Scan for the cell matching the given text and deliver its (X, Y) coordinate at center. 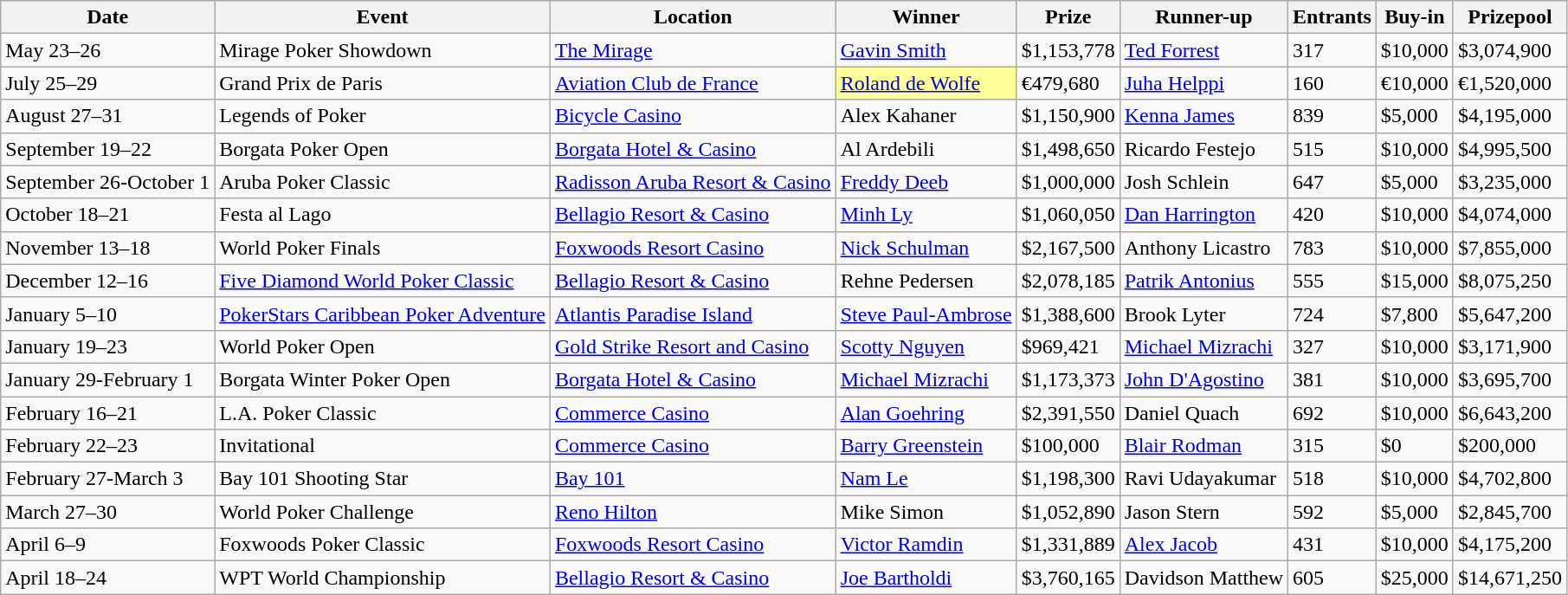
Borgata Poker Open (383, 149)
L.A. Poker Classic (383, 413)
Barry Greenstein (926, 446)
$6,643,200 (1510, 413)
Foxwoods Poker Classic (383, 545)
February 22–23 (107, 446)
WPT World Championship (383, 578)
October 18–21 (107, 215)
$1,052,890 (1068, 512)
605 (1332, 578)
€1,520,000 (1510, 83)
$1,000,000 (1068, 182)
€10,000 (1415, 83)
John D'Agostino (1203, 379)
Anthony Licastro (1203, 248)
$15,000 (1415, 281)
Date (107, 17)
$7,855,000 (1510, 248)
$3,171,900 (1510, 346)
Grand Prix de Paris (383, 83)
Radisson Aruba Resort & Casino (693, 182)
Prize (1068, 17)
February 27-March 3 (107, 479)
Mirage Poker Showdown (383, 50)
$3,695,700 (1510, 379)
Festa al Lago (383, 215)
$4,995,500 (1510, 149)
420 (1332, 215)
Atlantis Paradise Island (693, 314)
592 (1332, 512)
Freddy Deeb (926, 182)
839 (1332, 116)
518 (1332, 479)
$25,000 (1415, 578)
Entrants (1332, 17)
Dan Harrington (1203, 215)
Five Diamond World Poker Classic (383, 281)
515 (1332, 149)
315 (1332, 446)
Nick Schulman (926, 248)
$4,195,000 (1510, 116)
$1,498,650 (1068, 149)
January 29-February 1 (107, 379)
February 16–21 (107, 413)
May 23–26 (107, 50)
$7,800 (1415, 314)
Nam Le (926, 479)
$200,000 (1510, 446)
Aviation Club de France (693, 83)
Legends of Poker (383, 116)
647 (1332, 182)
Josh Schlein (1203, 182)
January 19–23 (107, 346)
July 25–29 (107, 83)
$1,153,778 (1068, 50)
317 (1332, 50)
Bicycle Casino (693, 116)
Prizepool (1510, 17)
Ted Forrest (1203, 50)
December 12–16 (107, 281)
$2,167,500 (1068, 248)
Blair Rodman (1203, 446)
$1,173,373 (1068, 379)
$1,331,889 (1068, 545)
555 (1332, 281)
Davidson Matthew (1203, 578)
Aruba Poker Classic (383, 182)
431 (1332, 545)
$100,000 (1068, 446)
$1,198,300 (1068, 479)
Joe Bartholdi (926, 578)
Victor Ramdin (926, 545)
The Mirage (693, 50)
$4,702,800 (1510, 479)
Runner-up (1203, 17)
$1,150,900 (1068, 116)
Buy-in (1415, 17)
April 18–24 (107, 578)
$2,391,550 (1068, 413)
March 27–30 (107, 512)
PokerStars Caribbean Poker Adventure (383, 314)
783 (1332, 248)
Location (693, 17)
Brook Lyter (1203, 314)
$3,074,900 (1510, 50)
692 (1332, 413)
381 (1332, 379)
Juha Helppi (1203, 83)
September 26-October 1 (107, 182)
Al Ardebili (926, 149)
€479,680 (1068, 83)
World Poker Finals (383, 248)
Gold Strike Resort and Casino (693, 346)
Bay 101 Shooting Star (383, 479)
Reno Hilton (693, 512)
Alex Jacob (1203, 545)
Alex Kahaner (926, 116)
327 (1332, 346)
Ricardo Festejo (1203, 149)
Event (383, 17)
Jason Stern (1203, 512)
Mike Simon (926, 512)
November 13–18 (107, 248)
160 (1332, 83)
Alan Goehring (926, 413)
Winner (926, 17)
August 27–31 (107, 116)
April 6–9 (107, 545)
$969,421 (1068, 346)
Gavin Smith (926, 50)
Patrik Antonius (1203, 281)
Bay 101 (693, 479)
Roland de Wolfe (926, 83)
$1,060,050 (1068, 215)
Scotty Nguyen (926, 346)
Kenna James (1203, 116)
$2,845,700 (1510, 512)
$1,388,600 (1068, 314)
January 5–10 (107, 314)
$4,074,000 (1510, 215)
724 (1332, 314)
Invitational (383, 446)
Rehne Pedersen (926, 281)
World Poker Challenge (383, 512)
$3,235,000 (1510, 182)
$2,078,185 (1068, 281)
$0 (1415, 446)
Minh Ly (926, 215)
Steve Paul-Ambrose (926, 314)
World Poker Open (383, 346)
$4,175,200 (1510, 545)
$3,760,165 (1068, 578)
September 19–22 (107, 149)
Daniel Quach (1203, 413)
Ravi Udayakumar (1203, 479)
$5,647,200 (1510, 314)
$14,671,250 (1510, 578)
$8,075,250 (1510, 281)
Borgata Winter Poker Open (383, 379)
